Output the [x, y] coordinate of the center of the cell containing the given text.  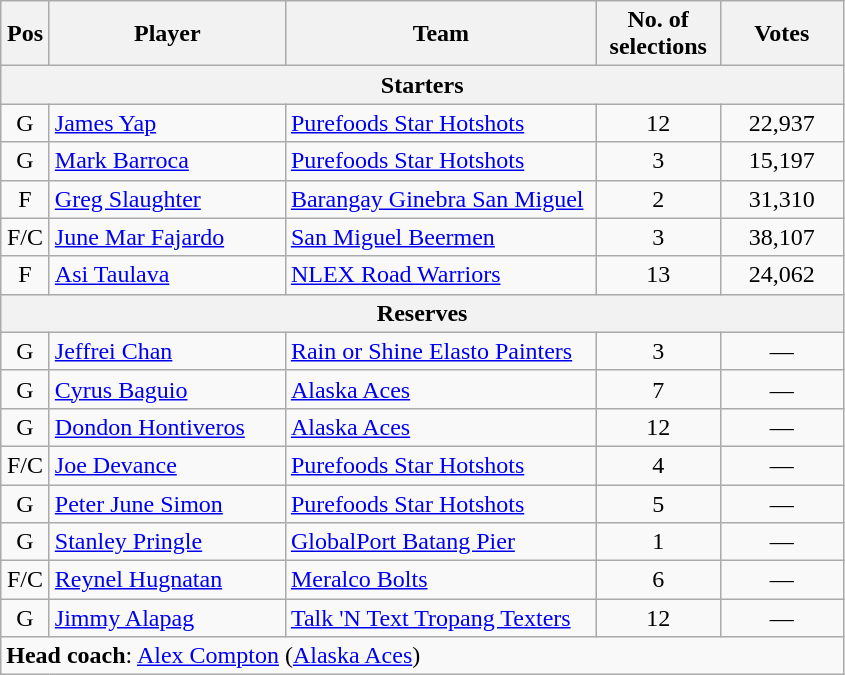
7 [658, 389]
Reynel Hugnatan [167, 580]
Starters [422, 85]
Cyrus Baguio [167, 389]
Mark Barroca [167, 161]
15,197 [782, 161]
Player [167, 34]
Jimmy Alapag [167, 618]
4 [658, 465]
13 [658, 275]
Peter June Simon [167, 503]
San Miguel Beermen [440, 237]
Talk 'N Text Tropang Texters [440, 618]
24,062 [782, 275]
Asi Taulava [167, 275]
June Mar Fajardo [167, 237]
Joe Devance [167, 465]
Dondon Hontiveros [167, 427]
Stanley Pringle [167, 542]
Reserves [422, 313]
38,107 [782, 237]
Rain or Shine Elasto Painters [440, 351]
Votes [782, 34]
6 [658, 580]
NLEX Road Warriors [440, 275]
No. of selections [658, 34]
Jeffrei Chan [167, 351]
Team [440, 34]
22,937 [782, 123]
Head coach: Alex Compton (Alaska Aces) [422, 656]
1 [658, 542]
2 [658, 199]
31,310 [782, 199]
Meralco Bolts [440, 580]
Pos [26, 34]
Barangay Ginebra San Miguel [440, 199]
Greg Slaughter [167, 199]
5 [658, 503]
James Yap [167, 123]
GlobalPort Batang Pier [440, 542]
